Search for the cell housing the specified text and yield its (X, Y) center coordinate. 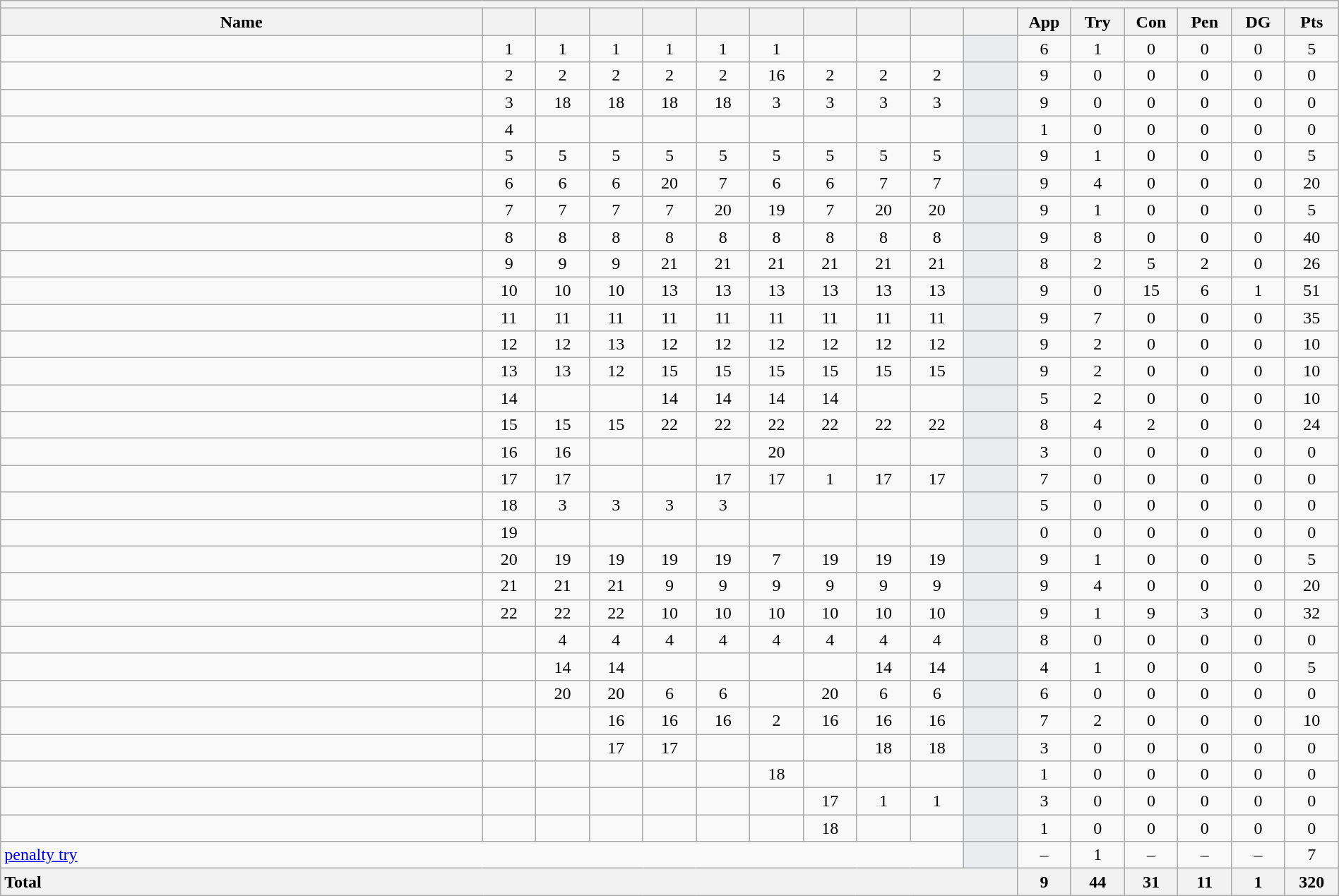
penalty try (482, 855)
35 (1311, 317)
24 (1311, 425)
44 (1097, 882)
32 (1311, 613)
26 (1311, 263)
Name (242, 22)
Con (1151, 22)
Total (509, 882)
Try (1097, 22)
320 (1311, 882)
31 (1151, 882)
App (1045, 22)
51 (1311, 290)
40 (1311, 237)
DG (1258, 22)
Pts (1311, 22)
Pen (1205, 22)
